From the cell containing the given text, extract its center point as (x, y) coordinate. 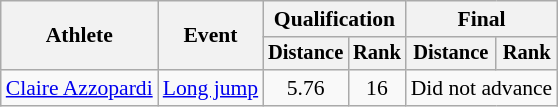
Athlete (80, 36)
Qualification (334, 19)
16 (377, 88)
Claire Azzopardi (80, 88)
Event (210, 36)
Long jump (210, 88)
Final (482, 19)
5.76 (306, 88)
Did not advance (482, 88)
